Scan for the cell matching the given text and deliver its [x, y] coordinate at center. 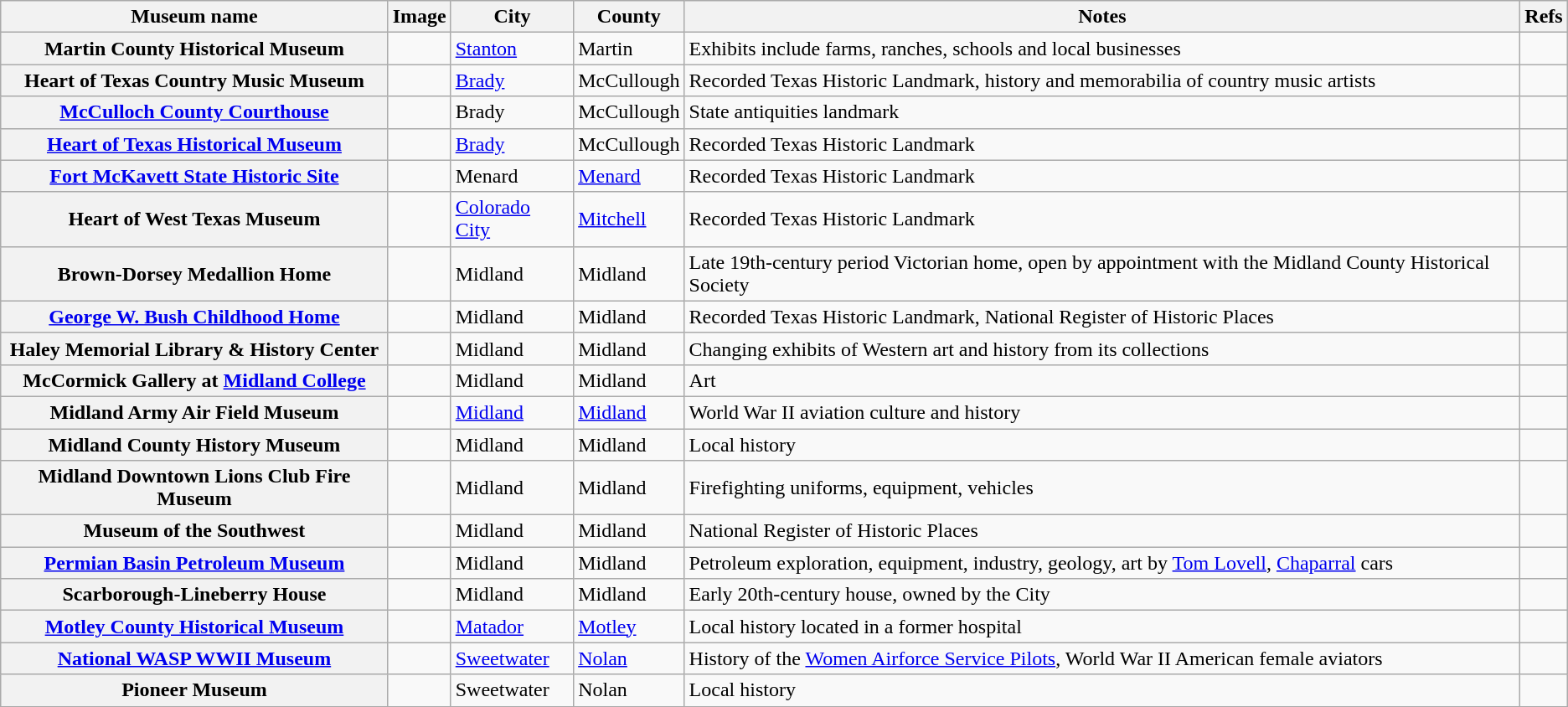
Changing exhibits of Western art and history from its collections [1102, 348]
Permian Basin Petroleum Museum [194, 563]
Petroleum exploration, equipment, industry, geology, art by Tom Lovell, Chaparral cars [1102, 563]
National Register of Historic Places [1102, 531]
Stanton [512, 49]
Motley County Historical Museum [194, 627]
Heart of Texas Historical Museum [194, 144]
Fort McKavett State Historic Site [194, 176]
Refs [1544, 17]
Firefighting uniforms, equipment, vehicles [1102, 488]
Matador [512, 627]
Pioneer Museum [194, 690]
County [629, 17]
World War II aviation culture and history [1102, 412]
Museum name [194, 17]
National WASP WWII Museum [194, 658]
Heart of West Texas Museum [194, 219]
Martin [629, 49]
Recorded Texas Historic Landmark, history and memorabilia of country music artists [1102, 80]
Notes [1102, 17]
George W. Bush Childhood Home [194, 317]
McCormick Gallery at Midland College [194, 380]
Heart of Texas Country Music Museum [194, 80]
History of the Women Airforce Service Pilots, World War II American female aviators [1102, 658]
Martin County Historical Museum [194, 49]
Recorded Texas Historic Landmark, National Register of Historic Places [1102, 317]
Midland Army Air Field Museum [194, 412]
Brown-Dorsey Medallion Home [194, 273]
Exhibits include farms, ranches, schools and local businesses [1102, 49]
Art [1102, 380]
Mitchell [629, 219]
Local history located in a former hospital [1102, 627]
Haley Memorial Library & History Center [194, 348]
Midland County History Museum [194, 445]
Colorado City [512, 219]
Midland Downtown Lions Club Fire Museum [194, 488]
McCulloch County Courthouse [194, 112]
City [512, 17]
Late 19th-century period Victorian home, open by appointment with the Midland County Historical Society [1102, 273]
Motley [629, 627]
Early 20th-century house, owned by the City [1102, 595]
State antiquities landmark [1102, 112]
Scarborough-Lineberry House [194, 595]
Museum of the Southwest [194, 531]
Image [419, 17]
